Output the (x, y) coordinate of the center of the cell containing the given text.  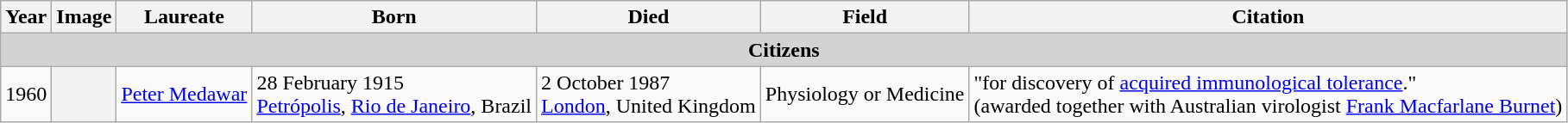
Image (85, 17)
Year (26, 17)
Physiology or Medicine (865, 95)
Citation (1269, 17)
2 October 1987 London, United Kingdom (649, 95)
1960 (26, 95)
Citizens (784, 50)
Born (394, 17)
Laureate (185, 17)
Died (649, 17)
Field (865, 17)
Peter Medawar (185, 95)
"for discovery of acquired immunological tolerance."(awarded together with Australian virologist Frank Macfarlane Burnet) (1269, 95)
28 February 1915 Petrópolis, Rio de Janeiro, Brazil (394, 95)
